Return the [X, Y] coordinate for the center point of the cell that contains the specified text.  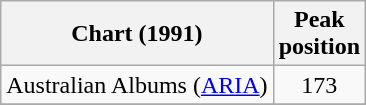
Peakposition [319, 34]
Chart (1991) [137, 34]
173 [319, 85]
Australian Albums (ARIA) [137, 85]
